Output the (x, y) coordinate of the center of the cell containing the given text.  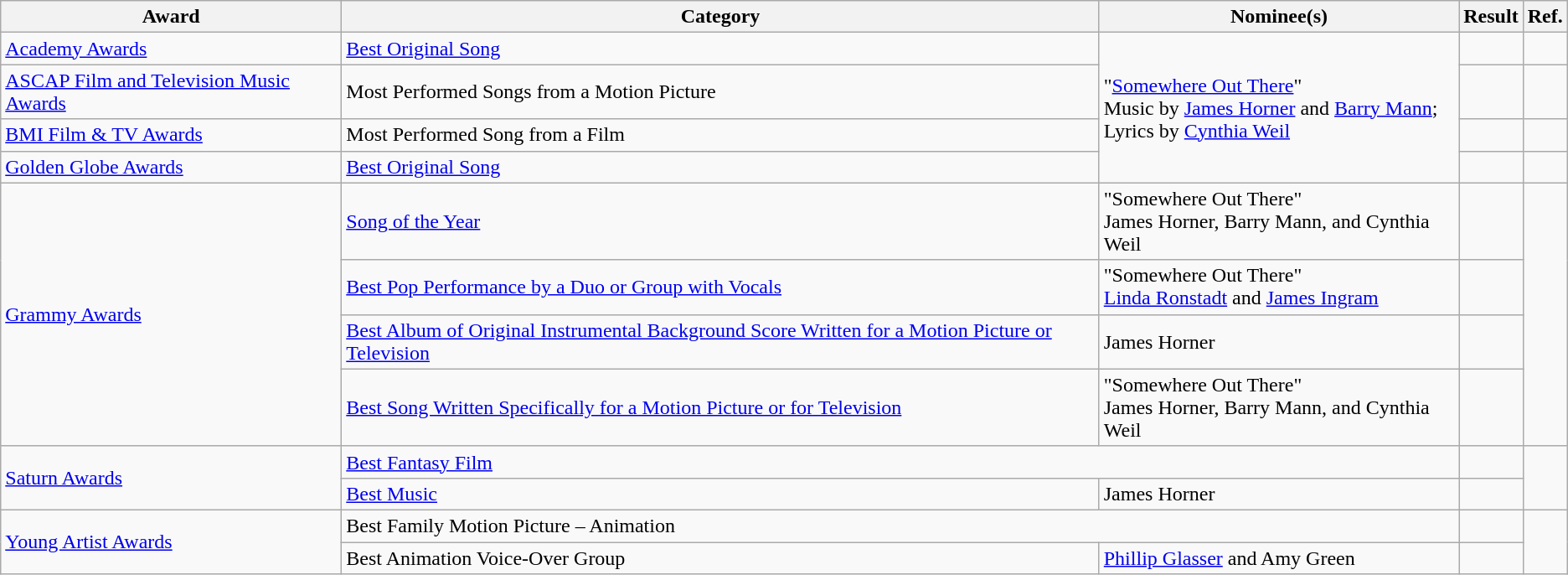
"Somewhere Out There" Linda Ronstadt and James Ingram (1279, 287)
BMI Film & TV Awards (171, 135)
Saturn Awards (171, 478)
Best Animation Voice-Over Group (720, 557)
Category (720, 17)
Ref. (1545, 17)
Most Performed Song from a Film (720, 135)
Best Pop Performance by a Duo or Group with Vocals (720, 287)
Result (1491, 17)
Best Music (720, 494)
Young Artist Awards (171, 541)
Best Family Motion Picture – Animation (900, 526)
Academy Awards (171, 49)
Most Performed Songs from a Motion Picture (720, 92)
Award (171, 17)
"Somewhere Out There" Music by James Horner and Barry Mann; Lyrics by Cynthia Weil (1279, 107)
Golden Globe Awards (171, 167)
Best Album of Original Instrumental Background Score Written for a Motion Picture or Television (720, 342)
Song of the Year (720, 221)
Phillip Glasser and Amy Green (1279, 557)
Grammy Awards (171, 314)
Best Fantasy Film (900, 462)
Best Song Written Specifically for a Motion Picture or for Television (720, 407)
Nominee(s) (1279, 17)
ASCAP Film and Television Music Awards (171, 92)
